Pinpoint the cell where the given text exists, returning its (x, y) midpoint coordinate. 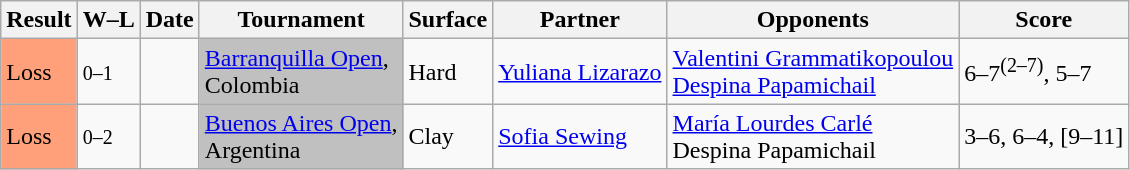
Hard (448, 72)
3–6, 6–4, [9–11] (1044, 136)
Surface (448, 20)
Partner (580, 20)
Clay (448, 136)
Yuliana Lizarazo (580, 72)
W–L (108, 20)
Valentini Grammatikopoulou Despina Papamichail (813, 72)
6–7(2–7), 5–7 (1044, 72)
Buenos Aires Open, Argentina (301, 136)
María Lourdes Carlé Despina Papamichail (813, 136)
0–1 (108, 72)
0–2 (108, 136)
Score (1044, 20)
Barranquilla Open, Colombia (301, 72)
Tournament (301, 20)
Date (170, 20)
Result (39, 20)
Opponents (813, 20)
Sofia Sewing (580, 136)
